Extract the (x, y) coordinate from the center of the cell holding the provided text.  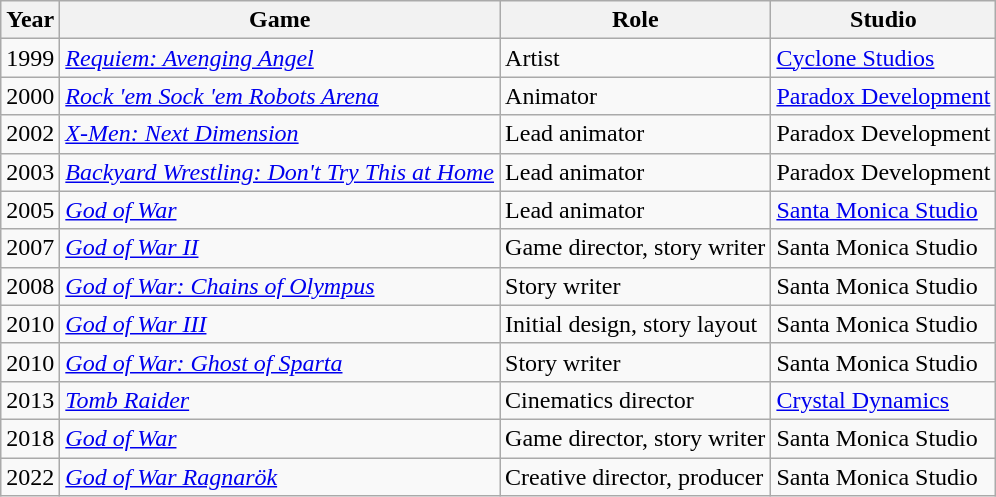
Requiem: Avenging Angel (280, 58)
Crystal Dynamics (884, 400)
Artist (636, 58)
Initial design, story layout (636, 324)
2000 (30, 96)
Tomb Raider (280, 400)
2003 (30, 172)
Studio (884, 20)
2022 (30, 477)
2005 (30, 210)
God of War II (280, 248)
Animator (636, 96)
God of War III (280, 324)
God of War: Chains of Olympus (280, 286)
Rock 'em Sock 'em Robots Arena (280, 96)
Game (280, 20)
God of War: Ghost of Sparta (280, 362)
2013 (30, 400)
Year (30, 20)
2007 (30, 248)
X-Men: Next Dimension (280, 134)
Cyclone Studios (884, 58)
1999 (30, 58)
Creative director, producer (636, 477)
Cinematics director (636, 400)
Backyard Wrestling: Don't Try This at Home (280, 172)
Role (636, 20)
God of War Ragnarök (280, 477)
2008 (30, 286)
2002 (30, 134)
2018 (30, 438)
